Search for the cell housing the specified text and yield its (x, y) center coordinate. 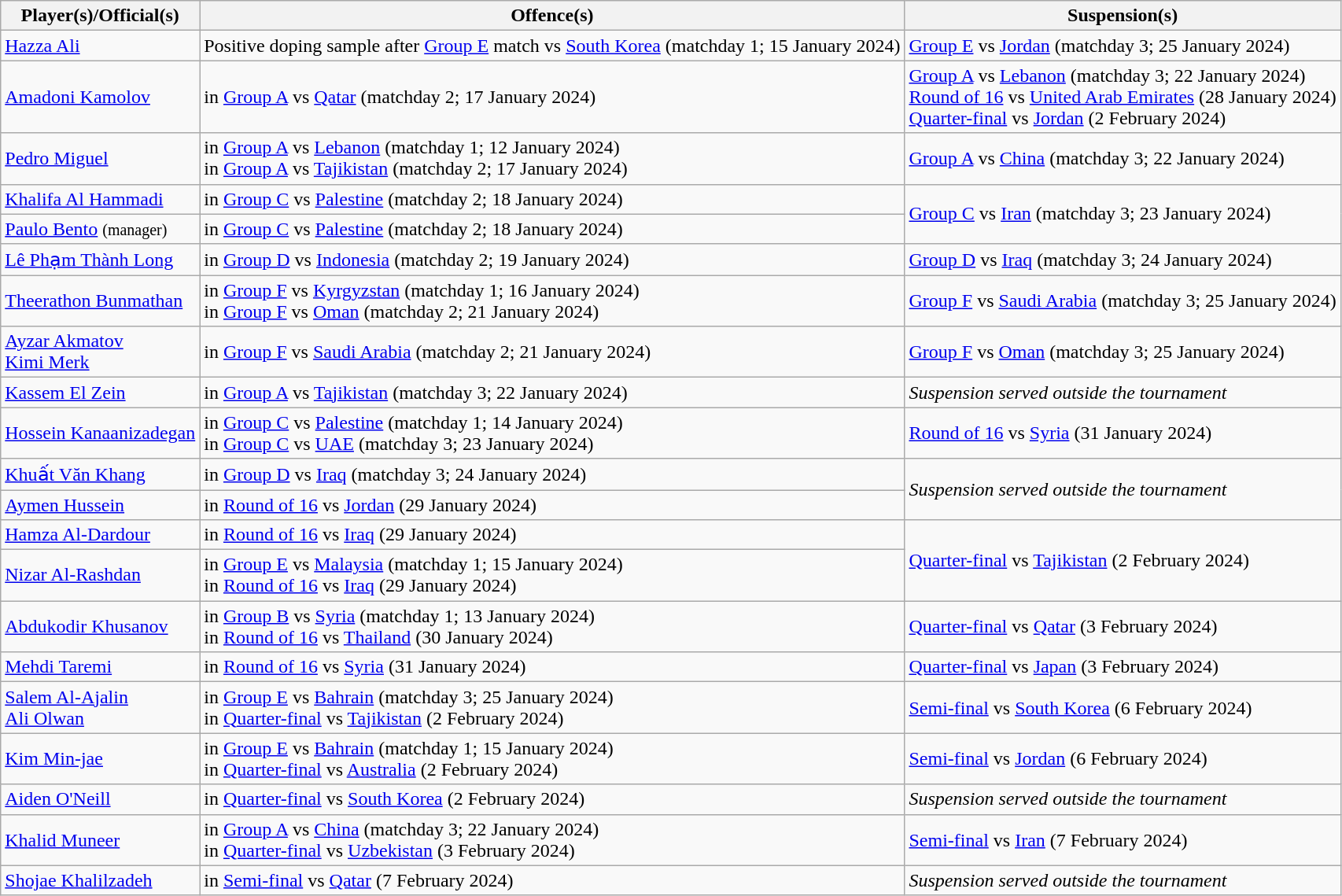
Hamza Al-Dardour (101, 535)
Hossein Kanaanizadegan (101, 433)
Group E vs Jordan (matchday 3; 25 January 2024) (1123, 46)
Semi-final vs South Korea (6 February 2024) (1123, 708)
Ayzar Akmatov Kimi Merk (101, 352)
Khalifa Al Hammadi (101, 199)
Semi-final vs Iran (7 February 2024) (1123, 840)
Group C vs Iran (matchday 3; 23 January 2024) (1123, 214)
Amadoni Kamolov (101, 97)
Quarter-final vs Tajikistan (2 February 2024) (1123, 560)
in Group A vs Lebanon (matchday 1; 12 January 2024) in Group A vs Tajikistan (matchday 2; 17 January 2024) (552, 159)
Group D vs Iraq (matchday 3; 24 January 2024) (1123, 260)
Quarter-final vs Qatar (3 February 2024) (1123, 626)
in Group F vs Kyrgyzstan (matchday 1; 16 January 2024) in Group F vs Oman (matchday 2; 21 January 2024) (552, 301)
in Group D vs Indonesia (matchday 2; 19 January 2024) (552, 260)
Group A vs Lebanon (matchday 3; 22 January 2024)Round of 16 vs United Arab Emirates (28 January 2024)Quarter-final vs Jordan (2 February 2024) (1123, 97)
in Group E vs Malaysia (matchday 1; 15 January 2024) in Round of 16 vs Iraq (29 January 2024) (552, 576)
in Round of 16 vs Iraq (29 January 2024) (552, 535)
Group F vs Oman (matchday 3; 25 January 2024) (1123, 352)
in Group D vs Iraq (matchday 3; 24 January 2024) (552, 474)
in Round of 16 vs Jordan (29 January 2024) (552, 504)
in Quarter-final vs South Korea (2 February 2024) (552, 799)
in Group C vs Palestine (matchday 1; 14 January 2024) in Group C vs UAE (matchday 3; 23 January 2024) (552, 433)
Kassem El Zein (101, 393)
Group F vs Saudi Arabia (matchday 3; 25 January 2024) (1123, 301)
Salem Al-Ajalin Ali Olwan (101, 708)
Aiden O'Neill (101, 799)
Kim Min-jae (101, 758)
Hazza Ali (101, 46)
Semi-final vs Jordan (6 February 2024) (1123, 758)
in Group F vs Saudi Arabia (matchday 2; 21 January 2024) (552, 352)
Mehdi Taremi (101, 667)
Quarter-final vs Japan (3 February 2024) (1123, 667)
Offence(s) (552, 16)
Theerathon Bunmathan (101, 301)
in Group A vs China (matchday 3; 22 January 2024) in Quarter-final vs Uzbekistan (3 February 2024) (552, 840)
Lê Phạm Thành Long (101, 260)
Paulo Bento (manager) (101, 229)
in Group B vs Syria (matchday 1; 13 January 2024) in Round of 16 vs Thailand (30 January 2024) (552, 626)
Shojae Khalilzadeh (101, 880)
in Group A vs Tajikistan (matchday 3; 22 January 2024) (552, 393)
Khuất Văn Khang (101, 474)
Positive doping sample after Group E match vs South Korea (matchday 1; 15 January 2024) (552, 46)
Suspension(s) (1123, 16)
Player(s)/Official(s) (101, 16)
Khalid Muneer (101, 840)
Abdukodir Khusanov (101, 626)
in Group E vs Bahrain (matchday 3; 25 January 2024) in Quarter-final vs Tajikistan (2 February 2024) (552, 708)
in Group A vs Qatar (matchday 2; 17 January 2024) (552, 97)
Group A vs China (matchday 3; 22 January 2024) (1123, 159)
in Group E vs Bahrain (matchday 1; 15 January 2024) in Quarter-final vs Australia (2 February 2024) (552, 758)
Aymen Hussein (101, 504)
Round of 16 vs Syria (31 January 2024) (1123, 433)
Pedro Miguel (101, 159)
in Round of 16 vs Syria (31 January 2024) (552, 667)
Nizar Al-Rashdan (101, 576)
in Semi-final vs Qatar (7 February 2024) (552, 880)
